Locate the cell with the specified text and output its (x, y) center coordinate. 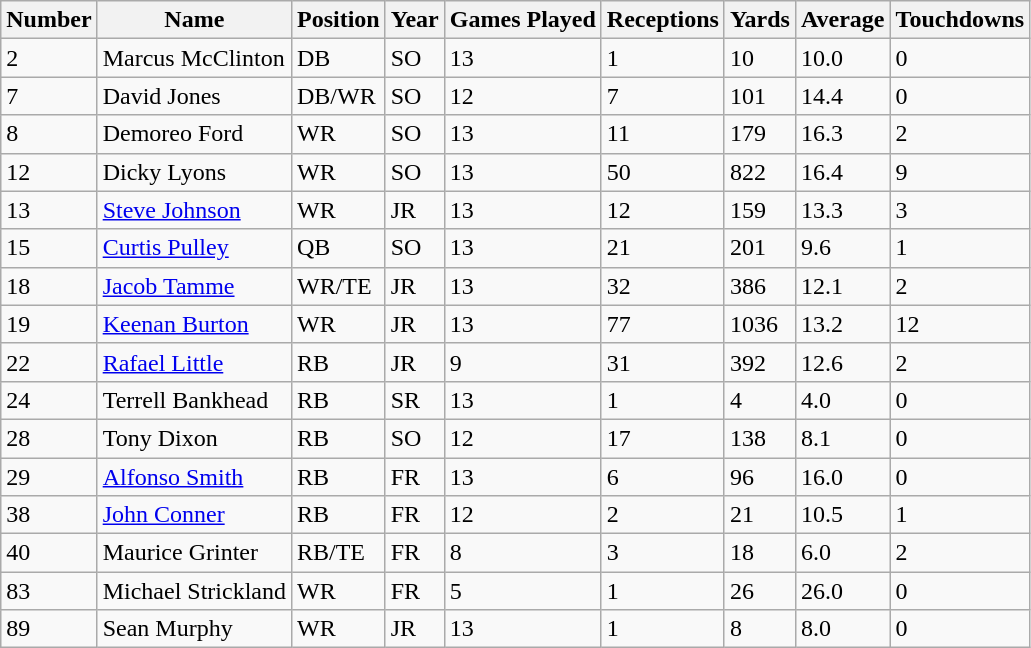
5 (522, 591)
RB/TE (338, 553)
Steve Johnson (194, 210)
1036 (760, 324)
Keenan Burton (194, 324)
David Jones (194, 96)
DB/WR (338, 96)
8.1 (842, 438)
11 (662, 134)
28 (49, 438)
29 (49, 477)
77 (662, 324)
822 (760, 172)
16.4 (842, 172)
SR (414, 400)
16.3 (842, 134)
Receptions (662, 20)
138 (760, 438)
4 (760, 400)
Demoreo Ford (194, 134)
DB (338, 58)
13.3 (842, 210)
40 (49, 553)
Games Played (522, 20)
Year (414, 20)
159 (760, 210)
Touchdowns (960, 20)
Position (338, 20)
Yards (760, 20)
Alfonso Smith (194, 477)
Maurice Grinter (194, 553)
201 (760, 248)
WR/TE (338, 286)
Tony Dixon (194, 438)
Terrell Bankhead (194, 400)
13.2 (842, 324)
15 (49, 248)
12.6 (842, 362)
19 (49, 324)
Michael Strickland (194, 591)
24 (49, 400)
4.0 (842, 400)
John Conner (194, 515)
10.0 (842, 58)
38 (49, 515)
179 (760, 134)
386 (760, 286)
8.0 (842, 629)
16.0 (842, 477)
Dicky Lyons (194, 172)
22 (49, 362)
10 (760, 58)
101 (760, 96)
Name (194, 20)
9.6 (842, 248)
31 (662, 362)
Marcus McClinton (194, 58)
Curtis Pulley (194, 248)
Average (842, 20)
6 (662, 477)
89 (49, 629)
Rafael Little (194, 362)
32 (662, 286)
96 (760, 477)
26 (760, 591)
QB (338, 248)
Number (49, 20)
Sean Murphy (194, 629)
26.0 (842, 591)
14.4 (842, 96)
12.1 (842, 286)
83 (49, 591)
10.5 (842, 515)
Jacob Tamme (194, 286)
50 (662, 172)
6.0 (842, 553)
17 (662, 438)
392 (760, 362)
